Capture the cell that displays the provided text and extract its [X, Y] central coordinate. 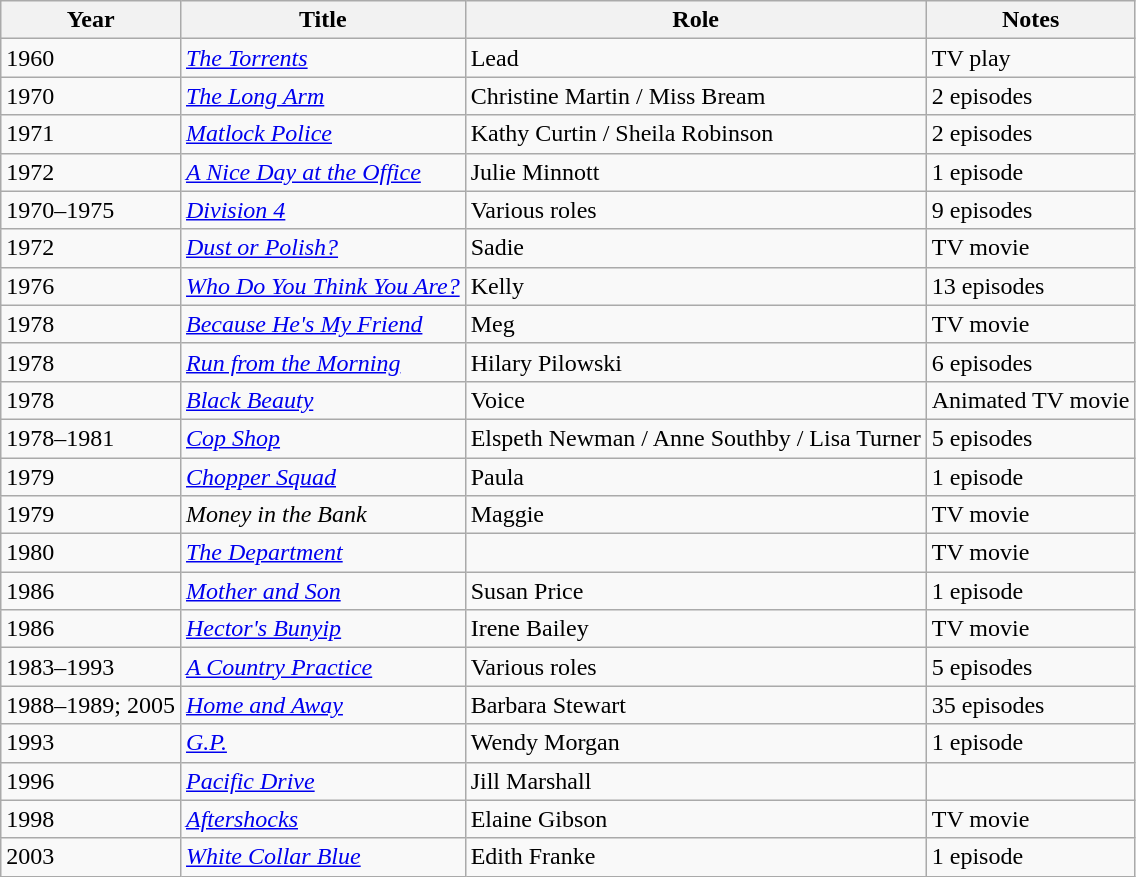
Paula [696, 477]
Chopper Squad [322, 477]
TV play [1030, 58]
Irene Bailey [696, 629]
Sadie [696, 248]
Elspeth Newman / Anne Southby / Lisa Turner [696, 438]
Lead [696, 58]
1996 [91, 781]
Christine Martin / Miss Bream [696, 96]
Aftershocks [322, 819]
Edith Franke [696, 857]
Division 4 [322, 210]
1960 [91, 58]
Matlock Police [322, 134]
A Country Practice [322, 667]
Maggie [696, 515]
White Collar Blue [322, 857]
Animated TV movie [1030, 400]
Susan Price [696, 591]
Pacific Drive [322, 781]
Run from the Morning [322, 362]
9 episodes [1030, 210]
Meg [696, 324]
Elaine Gibson [696, 819]
Kathy Curtin / Sheila Robinson [696, 134]
Because He's My Friend [322, 324]
G.P. [322, 743]
Julie Minnott [696, 172]
Barbara Stewart [696, 705]
1980 [91, 553]
1988–1989; 2005 [91, 705]
Role [696, 20]
1983–1993 [91, 667]
Dust or Polish? [322, 248]
6 episodes [1030, 362]
Notes [1030, 20]
1971 [91, 134]
Year [91, 20]
A Nice Day at the Office [322, 172]
Who Do You Think You Are? [322, 286]
1978–1981 [91, 438]
The Long Arm [322, 96]
Title [322, 20]
Wendy Morgan [696, 743]
Voice [696, 400]
Jill Marshall [696, 781]
The Department [322, 553]
1998 [91, 819]
1970 [91, 96]
13 episodes [1030, 286]
35 episodes [1030, 705]
1976 [91, 286]
Mother and Son [322, 591]
Money in the Bank [322, 515]
1993 [91, 743]
Cop Shop [322, 438]
Home and Away [322, 705]
1970–1975 [91, 210]
Hector's Bunyip [322, 629]
Hilary Pilowski [696, 362]
Kelly [696, 286]
2003 [91, 857]
The Torrents [322, 58]
Black Beauty [322, 400]
